Pinpoint the cell where the given text exists, returning its (X, Y) midpoint coordinate. 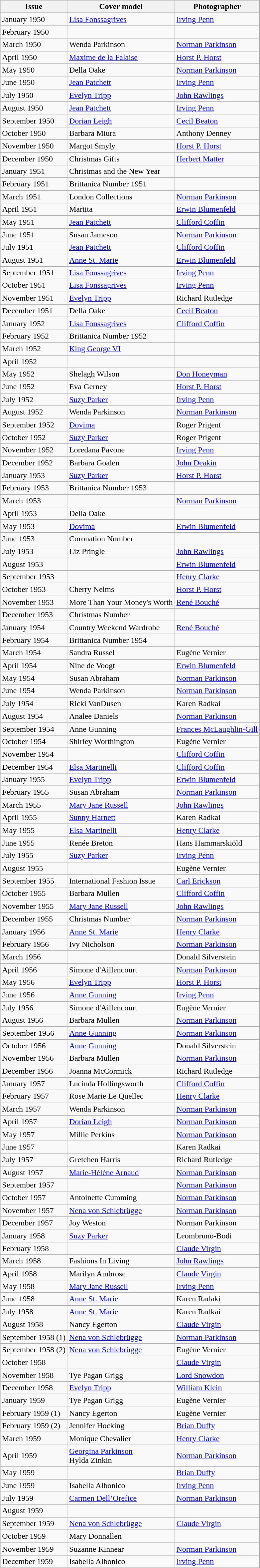
Marilyn Ambrose (121, 1274)
Brittanica Number 1953 (121, 488)
June 1956 (34, 995)
June 1952 (34, 387)
December 1952 (34, 463)
Loredana Pavone (121, 450)
February 1950 (34, 32)
February 1958 (34, 1248)
March 1956 (34, 957)
Sunny Harnett (121, 818)
August 1950 (34, 108)
May 1959 (34, 1473)
March 1958 (34, 1261)
Ricki VanDusen (121, 703)
Brittanica Number 1954 (121, 640)
January 1950 (34, 19)
August 1955 (34, 868)
May 1953 (34, 526)
January 1951 (34, 171)
April 1952 (34, 361)
January 1956 (34, 931)
November 1953 (34, 602)
February 1952 (34, 336)
September 1958 (1) (34, 1337)
November 1951 (34, 298)
Millie Perkins (121, 1134)
August 1958 (34, 1324)
William Klein (217, 1388)
Issue (34, 7)
October 1952 (34, 437)
June 1954 (34, 691)
April 1951 (34, 209)
Herbert Matter (217, 159)
September 1951 (34, 273)
May 1958 (34, 1286)
September 1959 (34, 1523)
October 1955 (34, 894)
December 1955 (34, 919)
Ivy Nicholson (121, 944)
Karen Radaki (217, 1299)
March 1955 (34, 805)
December 1954 (34, 767)
Coronation Number (121, 539)
July 1953 (34, 551)
Cherry Nelms (121, 590)
October 1950 (34, 133)
Martita (121, 209)
May 1952 (34, 374)
Sandra Russel (121, 653)
Susan Jameson (121, 235)
November 1950 (34, 146)
December 1951 (34, 311)
Monique Chevalier (121, 1438)
March 1953 (34, 501)
January 1955 (34, 780)
June 1951 (34, 235)
November 1958 (34, 1375)
Analee Daniels (121, 716)
September 1952 (34, 425)
April 1957 (34, 1122)
May 1951 (34, 222)
October 1958 (34, 1362)
September 1953 (34, 577)
May 1956 (34, 982)
Carl Erickson (217, 881)
Fashions In Living (121, 1261)
London Collections (121, 197)
July 1958 (34, 1312)
April 1956 (34, 970)
March 1954 (34, 653)
December 1958 (34, 1388)
April 1954 (34, 665)
February 1959 (1) (34, 1413)
March 1952 (34, 349)
Barbara Goalen (121, 463)
September 1958 (2) (34, 1350)
February 1959 (2) (34, 1426)
Suzanne Kinnear (121, 1549)
July 1950 (34, 95)
August 1957 (34, 1172)
Country Weekend Wardrobe (121, 628)
Mary Donnallen (121, 1536)
February 1956 (34, 944)
May 1957 (34, 1134)
August 1951 (34, 260)
October 1953 (34, 590)
January 1957 (34, 1084)
Brittanica Number 1951 (121, 184)
January 1953 (34, 475)
June 1953 (34, 539)
May 1950 (34, 70)
Brittanica Number 1952 (121, 336)
Joanna McCormick (121, 1071)
More Than Your Money's Worth (121, 602)
July 1952 (34, 399)
Anthony Denney (217, 133)
November 1952 (34, 450)
April 1950 (34, 57)
October 1951 (34, 285)
Barbara Miura (121, 133)
December 1956 (34, 1071)
November 1954 (34, 754)
Jennifer Hocking (121, 1426)
Leombruno-Bodi (217, 1236)
Gretchen Harris (121, 1160)
June 1955 (34, 843)
July 1959 (34, 1498)
Eva Gerney (121, 387)
International Fashion Issue (121, 881)
August 1954 (34, 716)
May 1955 (34, 830)
November 1957 (34, 1210)
August 1952 (34, 412)
November 1956 (34, 1058)
March 1957 (34, 1109)
April 1958 (34, 1274)
July 1954 (34, 703)
Georgina Parkinson Hylda Zinkin (121, 1455)
September 1950 (34, 121)
Cover model (121, 7)
October 1957 (34, 1198)
December 1959 (34, 1561)
April 1955 (34, 818)
February 1953 (34, 488)
July 1951 (34, 247)
July 1956 (34, 1008)
March 1959 (34, 1438)
December 1957 (34, 1223)
July 1957 (34, 1160)
Rose Marie Le Quellec (121, 1096)
King George VI (121, 349)
November 1955 (34, 906)
December 1953 (34, 615)
Liz Pringle (121, 551)
October 1956 (34, 1046)
Carmen Dell’Orefice (121, 1498)
Maxime de la Falaise (121, 57)
August 1953 (34, 564)
Hans Hammarskiöld (217, 843)
June 1959 (34, 1485)
September 1955 (34, 881)
Christmas Gifts (121, 159)
April 1953 (34, 513)
Photographer (217, 7)
January 1952 (34, 323)
February 1955 (34, 792)
June 1958 (34, 1299)
June 1950 (34, 83)
March 1950 (34, 45)
January 1958 (34, 1236)
February 1954 (34, 640)
July 1955 (34, 856)
Shirley Worthington (121, 741)
August 1956 (34, 1020)
September 1954 (34, 729)
Christmas and the New Year (121, 171)
March 1951 (34, 197)
September 1957 (34, 1185)
Frances McLaughlin-Gill (217, 729)
Lucinda Hollingsworth (121, 1084)
January 1959 (34, 1401)
September 1956 (34, 1033)
Margot Smyly (121, 146)
Joy Weston (121, 1223)
June 1957 (34, 1147)
February 1951 (34, 184)
Lord Snowdon (217, 1375)
Shelagh Wilson (121, 374)
Renée Breton (121, 843)
November 1959 (34, 1549)
John Deakin (217, 463)
October 1959 (34, 1536)
January 1954 (34, 628)
Don Honeyman (217, 374)
Nine de Voogt (121, 665)
December 1950 (34, 159)
February 1957 (34, 1096)
May 1954 (34, 678)
October 1954 (34, 741)
Antoinette Cumming (121, 1198)
April 1959 (34, 1455)
August 1959 (34, 1511)
Marie-Hélène Arnaud (121, 1172)
